Output the (x, y) coordinate of the center of the cell containing the given text.  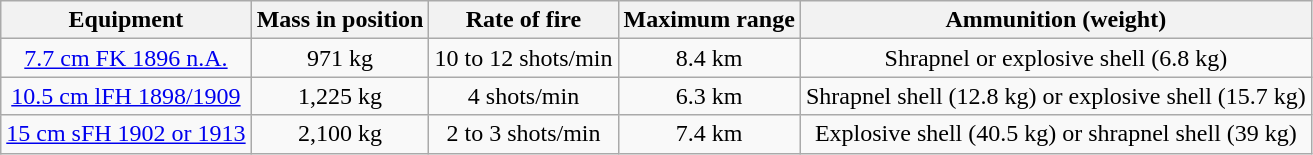
10.5 cm lFH 1898/1909 (126, 96)
7.7 cm FK 1896 n.A. (126, 58)
8.4 km (709, 58)
971 kg (340, 58)
2,100 kg (340, 134)
Ammunition (weight) (1056, 20)
1,225 kg (340, 96)
Equipment (126, 20)
6.3 km (709, 96)
7.4 km (709, 134)
Shrapnel shell (12.8 kg) or explosive shell (15.7 kg) (1056, 96)
Rate of fire (524, 20)
Maximum range (709, 20)
Shrapnel or explosive shell (6.8 kg) (1056, 58)
Mass in position (340, 20)
2 to 3 shots/min (524, 134)
15 cm sFH 1902 or 1913 (126, 134)
Explosive shell (40.5 kg) or shrapnel shell (39 kg) (1056, 134)
10 to 12 shots/min (524, 58)
4 shots/min (524, 96)
